Return the (X, Y) coordinate for the center point of the cell that contains the specified text.  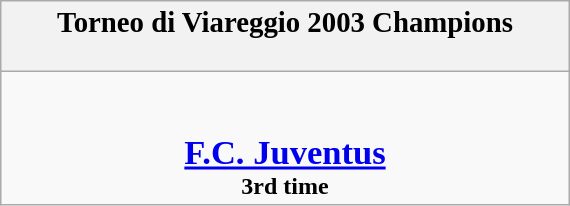
F.C. Juventus3rd time (284, 138)
Torneo di Viareggio 2003 Champions (284, 36)
